Detect which cell encompasses the target text, then output its (x, y) center coordinate. 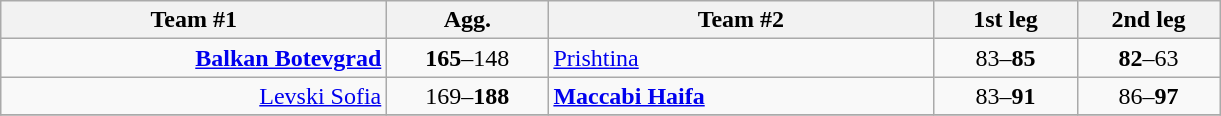
Agg. (468, 20)
Levski Sofia (194, 96)
2nd leg (1148, 20)
1st leg (1006, 20)
169–188 (468, 96)
Balkan Botevgrad (194, 58)
Maccabi Haifa (741, 96)
83–91 (1006, 96)
165–148 (468, 58)
Prishtina (741, 58)
Team #2 (741, 20)
86–97 (1148, 96)
82–63 (1148, 58)
83–85 (1006, 58)
Team #1 (194, 20)
